Capture the cell that displays the provided text and extract its [X, Y] central coordinate. 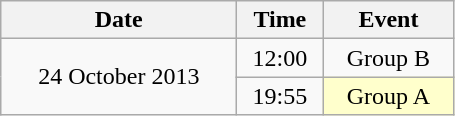
12:00 [280, 58]
Group A [388, 96]
24 October 2013 [119, 77]
Group B [388, 58]
Time [280, 20]
Date [119, 20]
19:55 [280, 96]
Event [388, 20]
